From the cell containing the given text, extract its center point as (X, Y) coordinate. 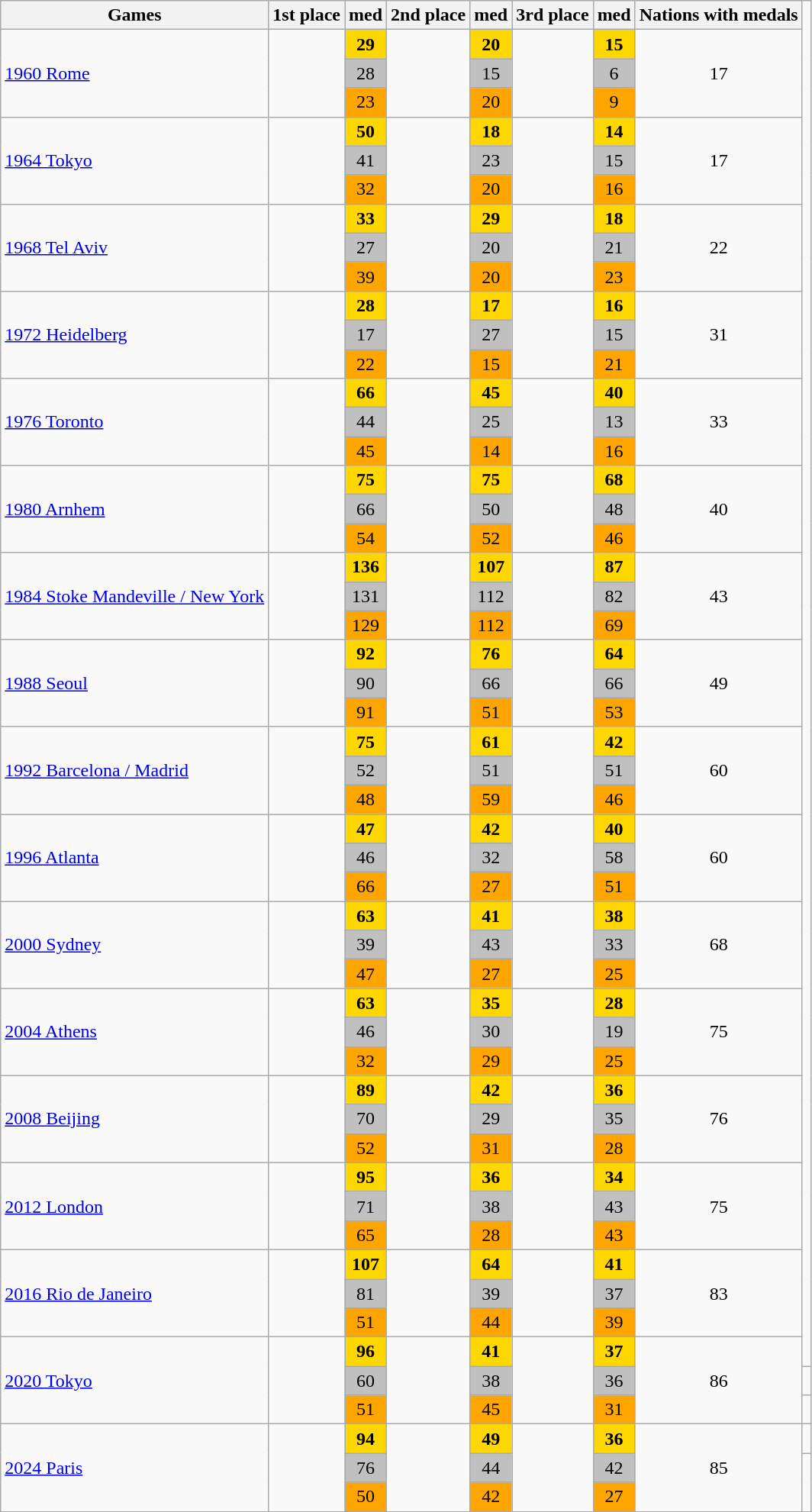
92 (366, 654)
85 (719, 1468)
59 (491, 799)
9 (614, 102)
90 (366, 683)
13 (614, 422)
2000 Sydney (134, 945)
82 (614, 596)
95 (366, 1177)
87 (614, 567)
2016 Rio de Janeiro (134, 1293)
53 (614, 712)
96 (366, 1352)
34 (614, 1177)
58 (614, 858)
2024 Paris (134, 1468)
2004 Athens (134, 1032)
1972 Heidelberg (134, 334)
89 (366, 1090)
1984 Stoke Mandeville / New York (134, 596)
30 (491, 1032)
54 (366, 538)
1980 Arnhem (134, 509)
69 (614, 625)
71 (366, 1206)
19 (614, 1032)
1968 Tel Aviv (134, 247)
6 (614, 73)
2008 Beijing (134, 1119)
65 (366, 1235)
61 (491, 741)
91 (366, 712)
136 (366, 567)
1992 Barcelona / Madrid (134, 770)
2nd place (429, 15)
1996 Atlanta (134, 857)
131 (366, 596)
129 (366, 625)
Nations with medals (719, 15)
1960 Rome (134, 73)
1964 Tokyo (134, 160)
3rd place (553, 15)
83 (719, 1293)
86 (719, 1381)
2020 Tokyo (134, 1381)
81 (366, 1294)
1988 Seoul (134, 683)
1st place (307, 15)
Games (134, 15)
1976 Toronto (134, 422)
2012 London (134, 1206)
94 (366, 1439)
70 (366, 1119)
